Locate the cell with the specified text and output its (X, Y) center coordinate. 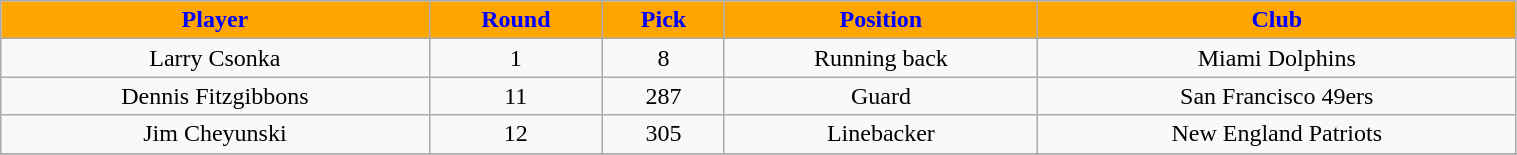
Linebacker (880, 134)
Guard (880, 96)
11 (516, 96)
Jim Cheyunski (215, 134)
Miami Dolphins (1276, 58)
1 (516, 58)
12 (516, 134)
San Francisco 49ers (1276, 96)
Position (880, 20)
287 (664, 96)
Running back (880, 58)
Club (1276, 20)
Pick (664, 20)
Player (215, 20)
New England Patriots (1276, 134)
Dennis Fitzgibbons (215, 96)
305 (664, 134)
8 (664, 58)
Round (516, 20)
Larry Csonka (215, 58)
